Determine the [x, y] coordinate at the center of the cell enclosing the given text.  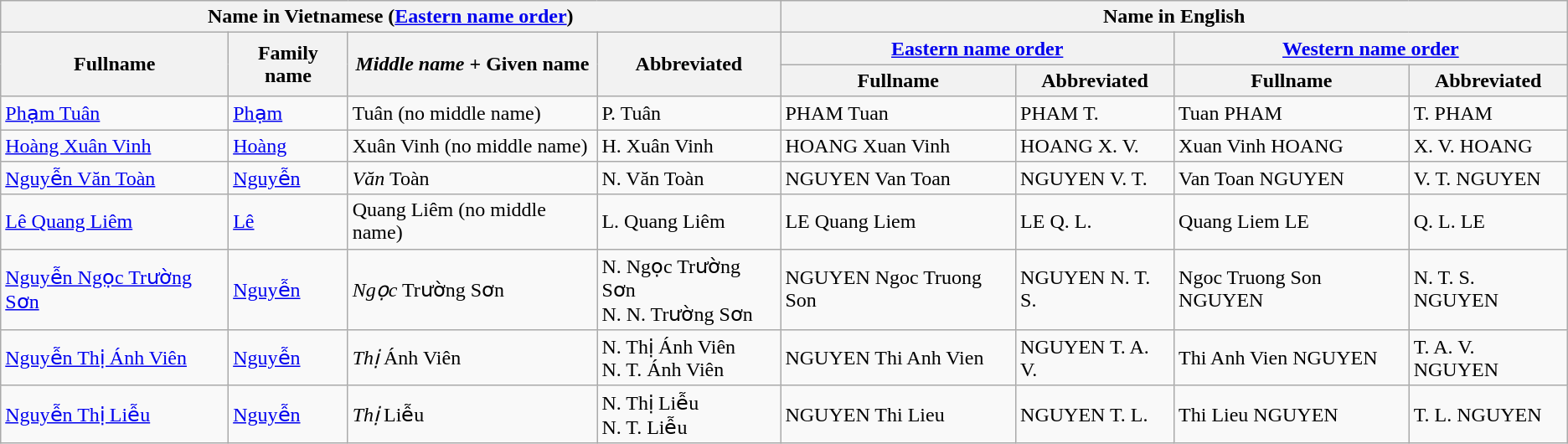
HOANG Xuan Vinh [898, 145]
PHAM T. [1096, 113]
Western name order [1371, 49]
Nguyễn Thị Liễu [115, 414]
P. Tuân [689, 113]
Phạm Tuân [115, 113]
Thi Lieu NGUYEN [1292, 414]
NGUYEN N. T. S. [1096, 290]
Van Toan NGUYEN [1292, 178]
T. A. V. NGUYEN [1488, 359]
N. Thị Ánh ViênN. T. Ánh Viên [689, 359]
Name in English [1174, 17]
X. V. HOANG [1488, 145]
PHAM Tuan [898, 113]
LE Quang Liem [898, 221]
Xuan Vinh HOANG [1292, 145]
Name in Vietnamese (Eastern name order) [390, 17]
Xuân Vinh (no middle name) [472, 145]
Tuan PHAM [1292, 113]
Family name [288, 65]
Middle name + Given name [472, 65]
Hoàng Xuân Vinh [115, 145]
L. Quang Liêm [689, 221]
NGUYEN V. T. [1096, 178]
Lê Quang Liêm [115, 221]
LE Q. L. [1096, 221]
Tuân (no middle name) [472, 113]
NGUYEN T. A. V. [1096, 359]
NGUYEN Thi Lieu [898, 414]
N. T. S. NGUYEN [1488, 290]
N. Thị LiễuN. T. Liễu [689, 414]
Thi Anh Vien NGUYEN [1292, 359]
NGUYEN Ngoc Truong Son [898, 290]
NGUYEN Thi Anh Vien [898, 359]
T. L. NGUYEN [1488, 414]
Lê [288, 221]
Q. L. LE [1488, 221]
Nguyễn Văn Toàn [115, 178]
NGUYEN Van Toan [898, 178]
Hoàng [288, 145]
Văn Toàn [472, 178]
Thị Ánh Viên [472, 359]
NGUYEN T. L. [1096, 414]
Nguyễn Thị Ánh Viên [115, 359]
N. Văn Toàn [689, 178]
Thị Liễu [472, 414]
V. T. NGUYEN [1488, 178]
Ngọc Trường Sơn [472, 290]
Nguyễn Ngọc Trường Sơn [115, 290]
N. Ngọc Trường SơnN. N. Trường Sơn [689, 290]
Ngoc Truong Son NGUYEN [1292, 290]
Quang Liêm (no middle name) [472, 221]
T. PHAM [1488, 113]
HOANG X. V. [1096, 145]
Phạm [288, 113]
Quang Liem LE [1292, 221]
H. Xuân Vinh [689, 145]
Eastern name order [977, 49]
